For the text-containing cell, return its midpoint in [x, y] coordinate format. 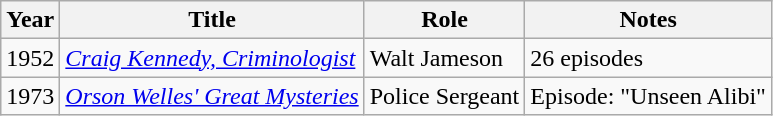
Walt Jameson [444, 58]
Year [30, 20]
Notes [648, 20]
Craig Kennedy, Criminologist [212, 58]
Title [212, 20]
Police Sergeant [444, 96]
Episode: "Unseen Alibi" [648, 96]
Orson Welles' Great Mysteries [212, 96]
26 episodes [648, 58]
Role [444, 20]
1973 [30, 96]
1952 [30, 58]
